Pinpoint the cell where the given text exists, returning its [X, Y] midpoint coordinate. 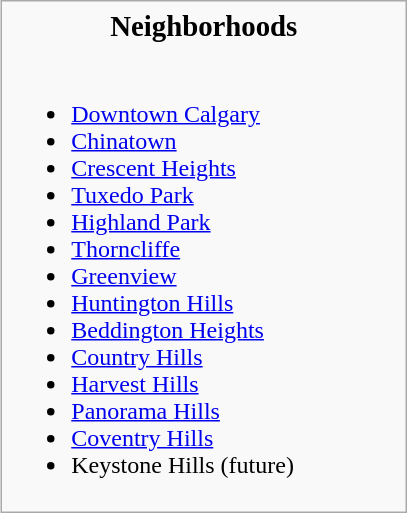
Neighborhoods [204, 27]
